Return [X, Y] of the center of cell containing provided text 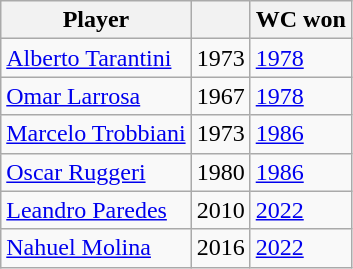
Oscar Ruggeri [96, 172]
Alberto Tarantini [96, 58]
1980 [220, 172]
Player [96, 20]
1967 [220, 96]
Marcelo Trobbiani [96, 134]
Nahuel Molina [96, 248]
2016 [220, 248]
WC won [300, 20]
Omar Larrosa [96, 96]
Leandro Paredes [96, 210]
2010 [220, 210]
